Find where the given text appears and provide that cell's center as (X, Y) coordinate. 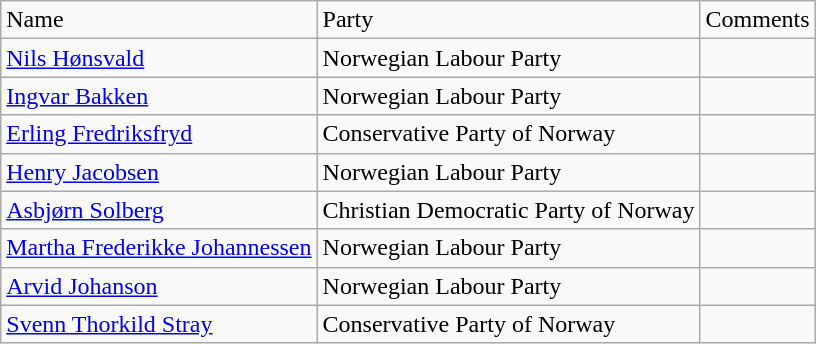
Arvid Johanson (159, 286)
Erling Fredriksfryd (159, 134)
Comments (758, 20)
Name (159, 20)
Asbjørn Solberg (159, 210)
Martha Frederikke Johannessen (159, 248)
Svenn Thorkild Stray (159, 324)
Christian Democratic Party of Norway (508, 210)
Henry Jacobsen (159, 172)
Party (508, 20)
Ingvar Bakken (159, 96)
Nils Hønsvald (159, 58)
